Find where the given text appears and provide that cell's center as (x, y) coordinate. 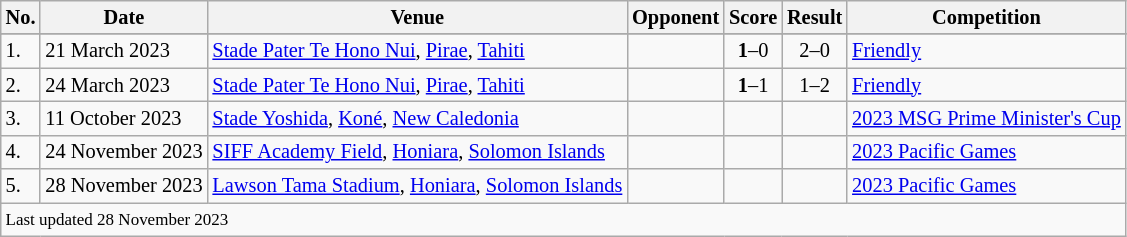
2–0 (814, 51)
1–1 (753, 85)
2. (21, 85)
Date (124, 17)
Last updated 28 November 2023 (564, 219)
Competition (986, 17)
28 November 2023 (124, 186)
Lawson Tama Stadium, Honiara, Solomon Islands (418, 186)
4. (21, 152)
Opponent (676, 17)
11 October 2023 (124, 118)
24 March 2023 (124, 85)
No. (21, 17)
Stade Yoshida, Koné, New Caledonia (418, 118)
1–0 (753, 51)
5. (21, 186)
SIFF Academy Field, Honiara, Solomon Islands (418, 152)
1. (21, 51)
Venue (418, 17)
21 March 2023 (124, 51)
Result (814, 17)
3. (21, 118)
1–2 (814, 85)
24 November 2023 (124, 152)
2023 MSG Prime Minister's Cup (986, 118)
Score (753, 17)
